Scan for the cell matching the given text and deliver its [x, y] coordinate at center. 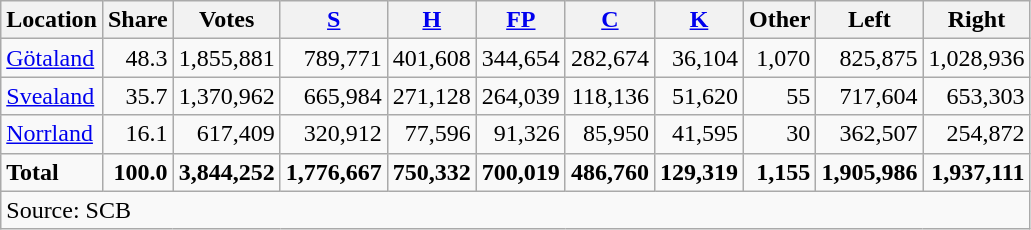
750,332 [432, 172]
85,950 [610, 134]
1,776,667 [334, 172]
55 [780, 96]
401,608 [432, 58]
1,070 [780, 58]
Svealand [52, 96]
118,136 [610, 96]
1,855,881 [226, 58]
C [610, 20]
717,604 [870, 96]
H [432, 20]
1,155 [780, 172]
Location [52, 20]
789,771 [334, 58]
FP [520, 20]
91,326 [520, 134]
665,984 [334, 96]
Left [870, 20]
41,595 [698, 134]
100.0 [138, 172]
30 [780, 134]
617,409 [226, 134]
264,039 [520, 96]
129,319 [698, 172]
48.3 [138, 58]
282,674 [610, 58]
S [334, 20]
1,937,111 [976, 172]
825,875 [870, 58]
K [698, 20]
344,654 [520, 58]
77,596 [432, 134]
Share [138, 20]
700,019 [520, 172]
Total [52, 172]
35.7 [138, 96]
653,303 [976, 96]
Right [976, 20]
3,844,252 [226, 172]
1,370,962 [226, 96]
1,905,986 [870, 172]
Norrland [52, 134]
Votes [226, 20]
271,128 [432, 96]
51,620 [698, 96]
320,912 [334, 134]
36,104 [698, 58]
Other [780, 20]
Götaland [52, 58]
254,872 [976, 134]
362,507 [870, 134]
1,028,936 [976, 58]
Source: SCB [516, 210]
486,760 [610, 172]
16.1 [138, 134]
